Identify which cell holds the provided text, then report its (X, Y) central coordinate. 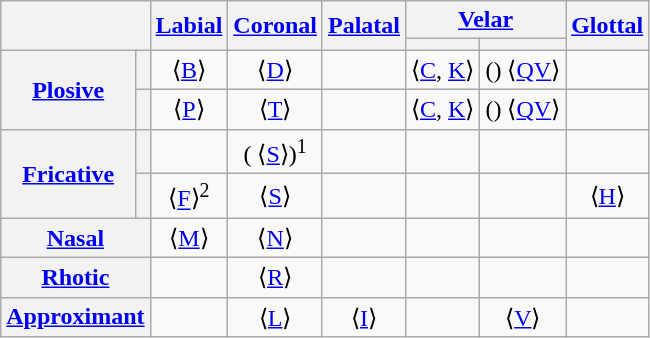
⟨B⟩ (189, 70)
Velar (486, 20)
Palatal (364, 26)
⟨V⟩ (523, 317)
Glottal (608, 26)
⟨T⟩ (276, 109)
Approximant (76, 317)
Labial (189, 26)
Rhotic (76, 278)
( ⟨S⟩)1 (276, 152)
⟨H⟩ (608, 196)
⟨R⟩ (276, 278)
⟨F⟩2 (189, 196)
⟨I⟩ (364, 317)
Plosive (68, 90)
Coronal (276, 26)
⟨L⟩ (276, 317)
⟨M⟩ (189, 238)
⟨D⟩ (276, 70)
⟨S⟩ (276, 196)
⟨P⟩ (189, 109)
Nasal (76, 238)
Fricative (68, 174)
⟨N⟩ (276, 238)
